Determine the (x, y) coordinate at the center of the cell enclosing the given text.  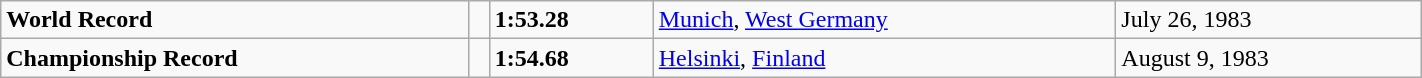
July 26, 1983 (1268, 20)
Munich, West Germany (884, 20)
Championship Record (234, 58)
1:53.28 (571, 20)
August 9, 1983 (1268, 58)
World Record (234, 20)
1:54.68 (571, 58)
Helsinki, Finland (884, 58)
